Search for the cell housing the specified text and yield its [x, y] center coordinate. 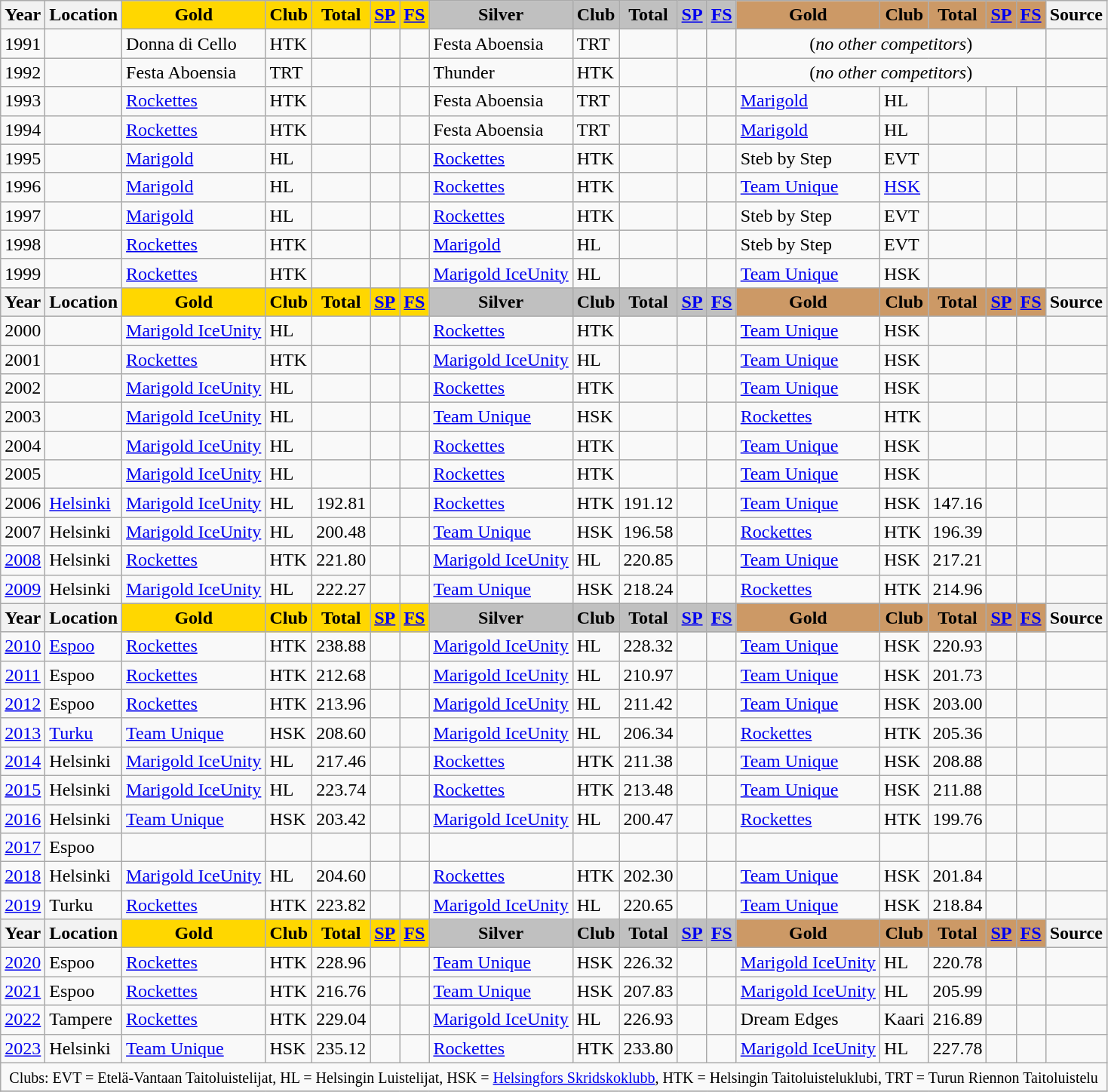
200.47 [649, 818]
2004 [23, 446]
191.12 [649, 503]
221.80 [341, 560]
217.21 [958, 560]
229.04 [341, 1020]
218.84 [958, 905]
2002 [23, 388]
2012 [23, 704]
2005 [23, 474]
2007 [23, 532]
207.83 [649, 991]
203.42 [341, 818]
222.27 [341, 589]
205.99 [958, 991]
Donna di Cello [194, 44]
226.32 [649, 962]
2022 [23, 1020]
2008 [23, 560]
196.39 [958, 532]
238.88 [341, 646]
192.81 [341, 503]
1994 [23, 130]
201.73 [958, 675]
2016 [23, 818]
Thunder [501, 72]
199.76 [958, 818]
1995 [23, 158]
2000 [23, 330]
211.88 [958, 790]
205.36 [958, 732]
1998 [23, 244]
210.97 [649, 675]
204.60 [341, 876]
216.76 [341, 991]
223.74 [341, 790]
216.89 [958, 1020]
220.78 [958, 962]
147.16 [958, 503]
1992 [23, 72]
211.38 [649, 761]
2020 [23, 962]
213.48 [649, 790]
228.96 [341, 962]
202.30 [649, 876]
Tampere [84, 1020]
200.48 [341, 532]
1999 [23, 273]
218.24 [649, 589]
223.82 [341, 905]
220.85 [649, 560]
1991 [23, 44]
206.34 [649, 732]
196.58 [649, 532]
Dream Edges [808, 1020]
2018 [23, 876]
235.12 [341, 1048]
208.88 [958, 761]
203.00 [958, 704]
211.42 [649, 704]
1997 [23, 216]
2011 [23, 675]
226.93 [649, 1020]
2003 [23, 417]
227.78 [958, 1048]
208.60 [341, 732]
Kaari [904, 1020]
2023 [23, 1048]
2001 [23, 360]
2009 [23, 589]
214.96 [958, 589]
1993 [23, 101]
2006 [23, 503]
2019 [23, 905]
2015 [23, 790]
220.93 [958, 646]
2013 [23, 732]
228.32 [649, 646]
213.96 [341, 704]
201.84 [958, 876]
233.80 [649, 1048]
2014 [23, 761]
2010 [23, 646]
220.65 [649, 905]
212.68 [341, 675]
2021 [23, 991]
1996 [23, 187]
217.46 [341, 761]
2017 [23, 848]
